From the cell containing the given text, extract its center point as [X, Y] coordinate. 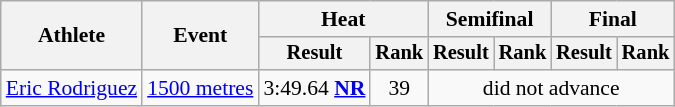
Eric Rodriguez [72, 88]
3:49.64 NR [314, 88]
Semifinal [490, 19]
39 [399, 88]
Event [200, 36]
1500 metres [200, 88]
Heat [343, 19]
Final [612, 19]
did not advance [551, 88]
Athlete [72, 36]
